Capture the cell that displays the provided text and extract its (x, y) central coordinate. 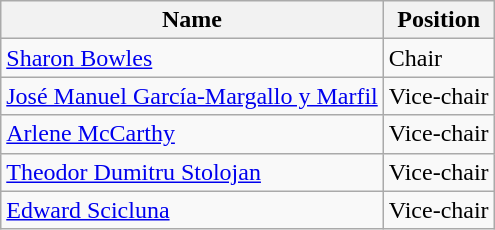
Position (438, 20)
Edward Scicluna (192, 210)
Arlene McCarthy (192, 134)
Chair (438, 58)
Theodor Dumitru Stolojan (192, 172)
Sharon Bowles (192, 58)
José Manuel García-Margallo y Marfil (192, 96)
Name (192, 20)
